Capture the cell that displays the provided text and extract its [x, y] central coordinate. 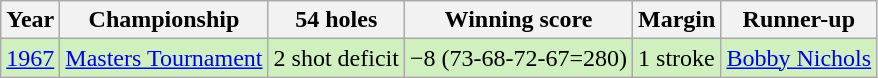
Margin [677, 20]
Winning score [518, 20]
Runner-up [799, 20]
Year [30, 20]
Championship [164, 20]
−8 (73-68-72-67=280) [518, 58]
Masters Tournament [164, 58]
2 shot deficit [336, 58]
1967 [30, 58]
1 stroke [677, 58]
Bobby Nichols [799, 58]
54 holes [336, 20]
